Search for the cell housing the specified text and yield its (X, Y) center coordinate. 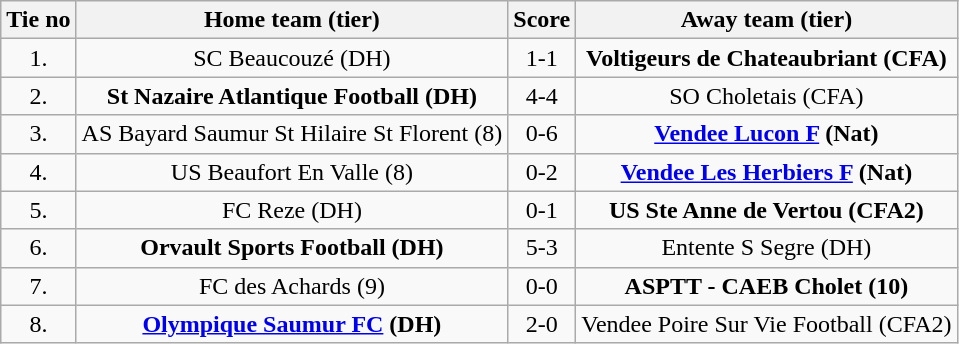
US Ste Anne de Vertou (CFA2) (766, 210)
FC Reze (DH) (292, 210)
Orvault Sports Football (DH) (292, 248)
Vendee Les Herbiers F (Nat) (766, 172)
US Beaufort En Valle (8) (292, 172)
8. (38, 324)
7. (38, 286)
St Nazaire Atlantique Football (DH) (292, 96)
5-3 (542, 248)
1. (38, 58)
Vendee Poire Sur Vie Football (CFA2) (766, 324)
0-6 (542, 134)
2. (38, 96)
0-1 (542, 210)
6. (38, 248)
4. (38, 172)
Away team (tier) (766, 20)
AS Bayard Saumur St Hilaire St Florent (8) (292, 134)
ASPTT - CAEB Cholet (10) (766, 286)
2-0 (542, 324)
3. (38, 134)
0-2 (542, 172)
SO Choletais (CFA) (766, 96)
Voltigeurs de Chateaubriant (CFA) (766, 58)
4-4 (542, 96)
Home team (tier) (292, 20)
1-1 (542, 58)
Entente S Segre (DH) (766, 248)
FC des Achards (9) (292, 286)
Olympique Saumur FC (DH) (292, 324)
SC Beaucouzé (DH) (292, 58)
Score (542, 20)
5. (38, 210)
0-0 (542, 286)
Vendee Lucon F (Nat) (766, 134)
Tie no (38, 20)
